Detect which cell encompasses the target text, then output its [x, y] center coordinate. 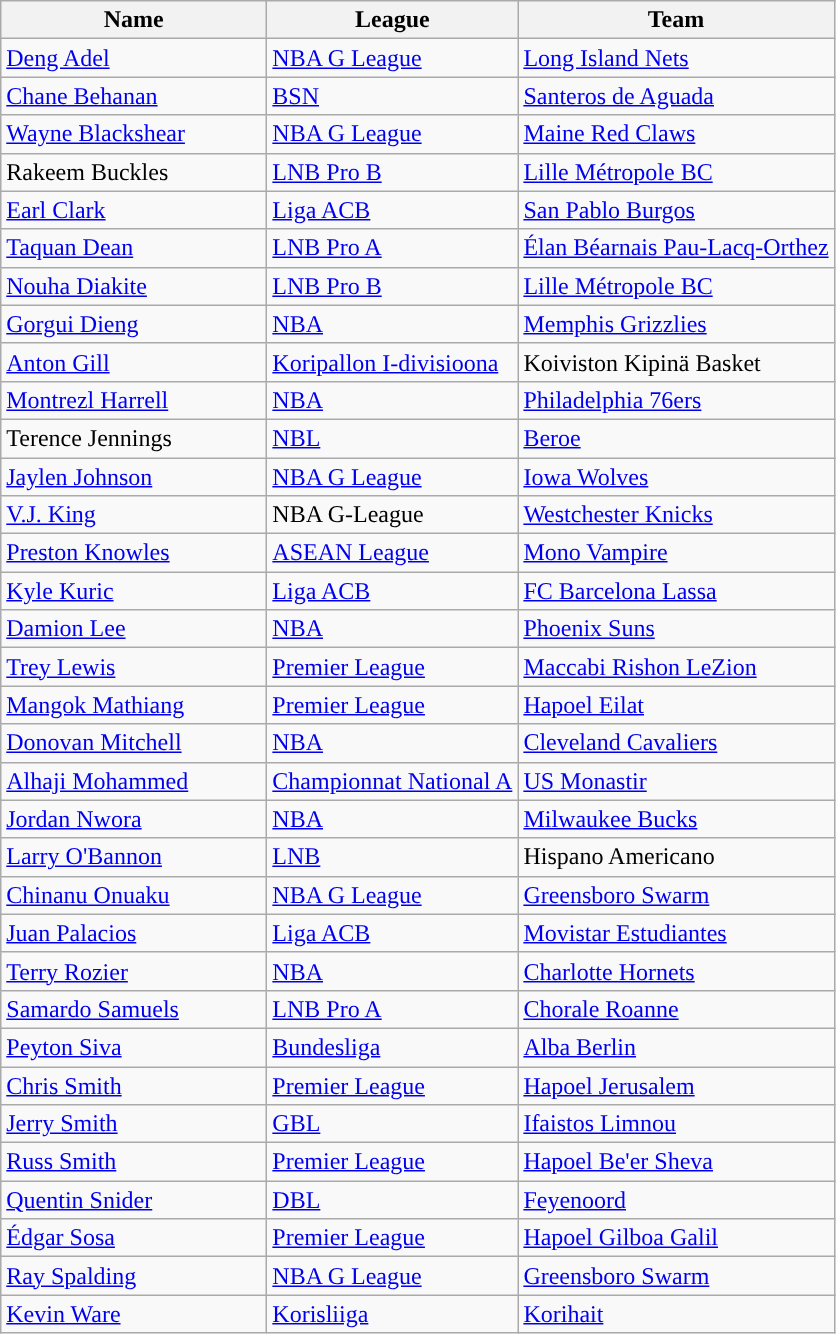
Ifaistos Limnou [676, 1124]
Hapoel Eilat [676, 705]
Phoenix Suns [676, 629]
Hapoel Be'er Sheva [676, 1162]
Quentin Snider [134, 1200]
Ray Spalding [134, 1276]
Élan Béarnais Pau-Lacq-Orthez [676, 248]
Hispano Americano [676, 857]
Long Island Nets [676, 58]
Édgar Sosa [134, 1238]
V.J. King [134, 515]
Alhaji Mohammed [134, 781]
Iowa Wolves [676, 477]
Rakeem Buckles [134, 172]
Korihait [676, 1314]
Peyton Siva [134, 1047]
Larry O'Bannon [134, 857]
NBL [392, 438]
Maccabi Rishon LeZion [676, 667]
Wayne Blackshear [134, 134]
Maine Red Claws [676, 134]
Deng Adel [134, 58]
Philadelphia 76ers [676, 400]
Kevin Ware [134, 1314]
Name [134, 20]
Team [676, 20]
Russ Smith [134, 1162]
Mono Vampire [676, 553]
Alba Berlin [676, 1047]
Chinanu Onuaku [134, 895]
Koiviston Kipinä Basket [676, 362]
Movistar Estudiantes [676, 933]
Juan Palacios [134, 933]
Charlotte Hornets [676, 971]
Beroe [676, 438]
US Monastir [676, 781]
Donovan Mitchell [134, 743]
Korisliiga [392, 1314]
Chorale Roanne [676, 1009]
Montrezl Harrell [134, 400]
Koripallon I-divisioona [392, 362]
Cleveland Cavaliers [676, 743]
FC Barcelona Lassa [676, 591]
Anton Gill [134, 362]
Preston Knowles [134, 553]
Jaylen Johnson [134, 477]
Jordan Nwora [134, 819]
Jerry Smith [134, 1124]
BSN [392, 96]
Championnat National A [392, 781]
Memphis Grizzlies [676, 324]
ASEAN League [392, 553]
Chris Smith [134, 1085]
League [392, 20]
GBL [392, 1124]
Damion Lee [134, 629]
DBL [392, 1200]
Hapoel Jerusalem [676, 1085]
Nouha Diakite [134, 286]
LNB [392, 857]
Terry Rozier [134, 971]
Taquan Dean [134, 248]
Kyle Kuric [134, 591]
Mangok Mathiang [134, 705]
Hapoel Gilboa Galil [676, 1238]
San Pablo Burgos [676, 210]
Trey Lewis [134, 667]
Gorgui Dieng [134, 324]
Bundesliga [392, 1047]
NBA G-League [392, 515]
Santeros de Aguada [676, 96]
Samardo Samuels [134, 1009]
Earl Clark [134, 210]
Terence Jennings [134, 438]
Milwaukee Bucks [676, 819]
Feyenoord [676, 1200]
Chane Behanan [134, 96]
Westchester Knicks [676, 515]
